Find where the given text appears and provide that cell's center as (X, Y) coordinate. 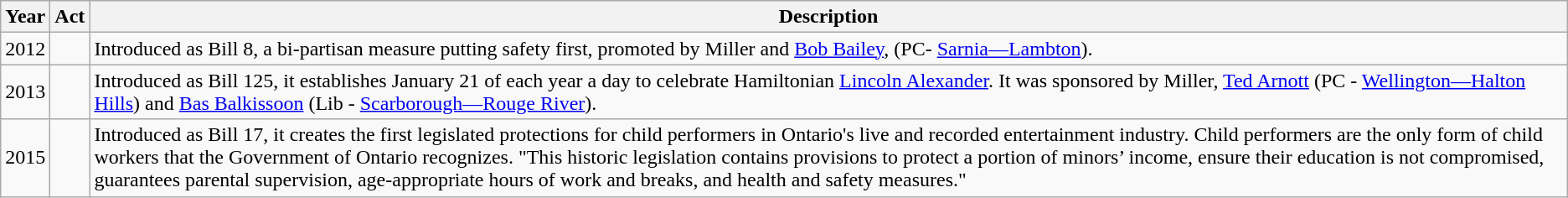
Introduced as Bill 8, a bi-partisan measure putting safety first, promoted by Miller and Bob Bailey, (PC- Sarnia—Lambton). (828, 49)
2015 (25, 158)
2012 (25, 49)
2013 (25, 92)
Act (70, 17)
Description (828, 17)
Year (25, 17)
